From the cell containing the given text, extract its center point as [x, y] coordinate. 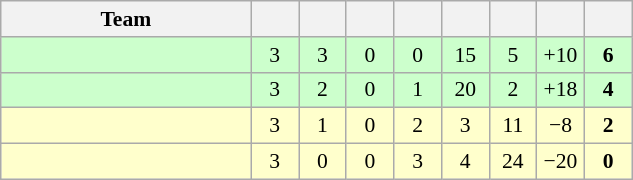
6 [608, 55]
15 [465, 55]
−8 [561, 126]
24 [513, 162]
+10 [561, 55]
Team [126, 19]
5 [513, 55]
11 [513, 126]
+18 [561, 90]
20 [465, 90]
−20 [561, 162]
